Extract the [X, Y] coordinate from the center of the cell holding the provided text.  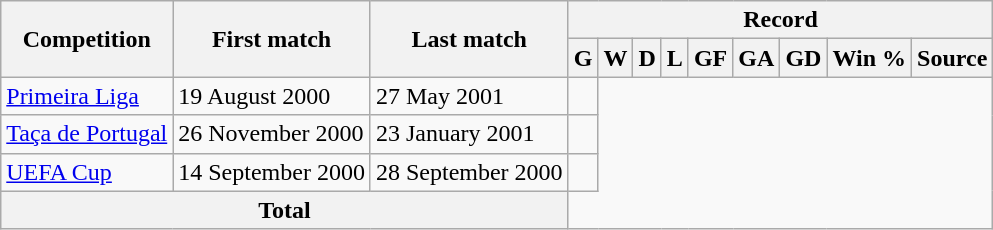
Primeira Liga [87, 96]
Source [952, 58]
GD [804, 58]
Competition [87, 39]
23 January 2001 [469, 134]
19 August 2000 [272, 96]
Win % [870, 58]
G [583, 58]
First match [272, 39]
26 November 2000 [272, 134]
27 May 2001 [469, 96]
28 September 2000 [469, 172]
UEFA Cup [87, 172]
GF [710, 58]
Taça de Portugal [87, 134]
W [616, 58]
Last match [469, 39]
Total [284, 210]
D [647, 58]
L [674, 58]
Record [780, 20]
14 September 2000 [272, 172]
GA [756, 58]
